Identify which cell holds the provided text, then report its [x, y] central coordinate. 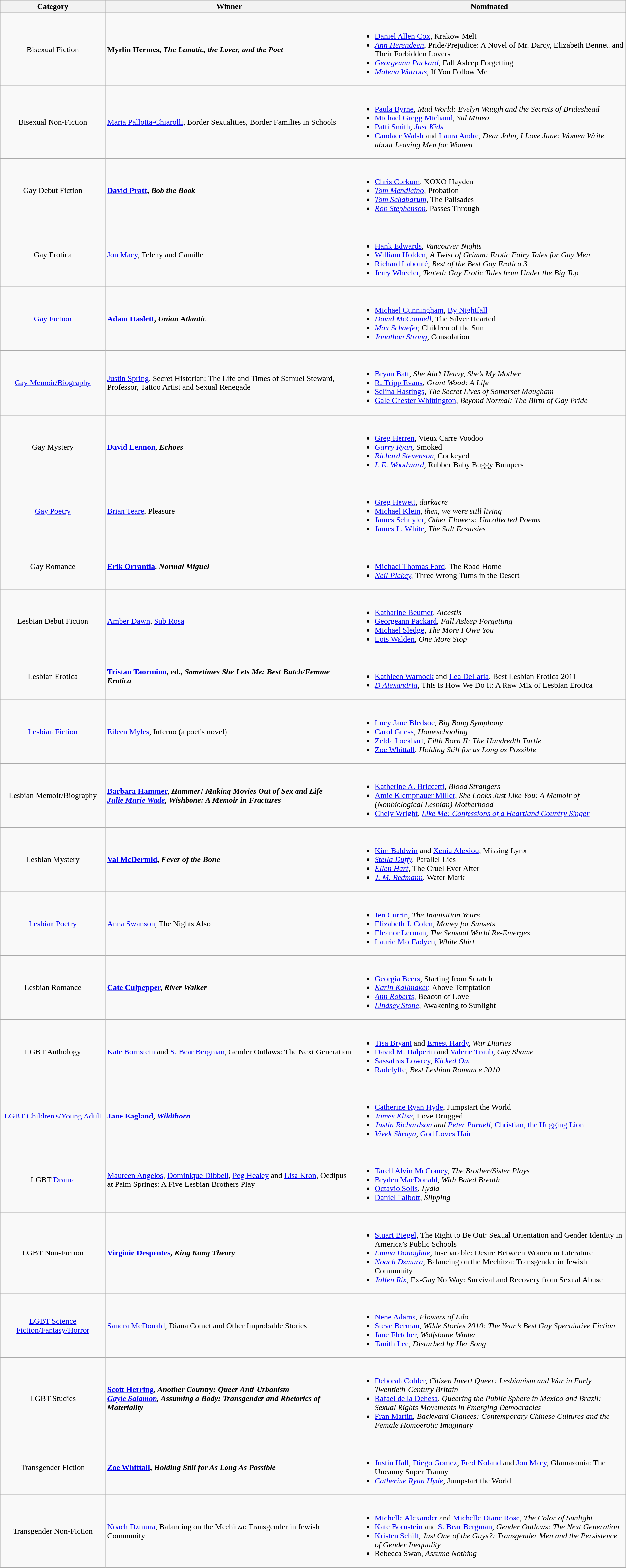
Lesbian Memoir/Biography [53, 796]
LGBT Non-Fiction [53, 1253]
Winner [229, 7]
Val McDermid, Fever of the Bone [229, 860]
Kate Bornstein and S. Bear Bergman, Gender Outlaws: The Next Generation [229, 1052]
Maureen Angelos, Dominique Dibbell, Peg Healey and Lisa Kron, Oedipus at Palm Springs: A Five Lesbian Brothers Play [229, 1180]
Michael Thomas Ford, The Road HomeNeil Plakcy, Three Wrong Turns in the Desert [489, 566]
Bisexual Fiction [53, 50]
Anna Swanson, The Nights Also [229, 924]
Greg Herren, Vieux Carre VoodooGarry Ryan, SmokedRichard Stevenson, CockeyedI. E. Woodward, Rubber Baby Buggy Bumpers [489, 447]
Gay Fiction [53, 319]
Amber Dawn, Sub Rosa [229, 621]
Scott Herring, Another Country: Queer Anti-Urbanism Gayle Salamon, Assuming a Body: Transgender and Rhetorics of Materiality [229, 1399]
LGBT Science Fiction/Fantasy/Horror [53, 1326]
Erik Orrantia, Normal Miguel [229, 566]
Justin Spring, Secret Historian: The Life and Times of Samuel Steward, Professor, Tattoo Artist and Sexual Renegade [229, 383]
David Pratt, Bob the Book [229, 191]
Adam Haslett, Union Atlantic [229, 319]
Category [53, 7]
Myrlin Hermes, The Lunatic, the Lover, and the Poet [229, 50]
LGBT Drama [53, 1180]
Bisexual Non-Fiction [53, 122]
Tristan Taormino, ed., Sometimes She Lets Me: Best Butch/Femme Erotica [229, 676]
Lesbian Mystery [53, 860]
Eileen Myles, Inferno (a poet's novel) [229, 732]
Greg Hewett, darkacreMichael Klein, then, we were still livingJames Schuyler, Other Flowers: Uncollected PoemsJames L. White, The Salt Ecstasies [489, 511]
Lesbian Fiction [53, 732]
Gay Poetry [53, 511]
Lesbian Erotica [53, 676]
Gay Debut Fiction [53, 191]
LGBT Studies [53, 1399]
Noach Dzmura, Balancing on the Mechitza: Transgender in Jewish Community [229, 1531]
Transgender Non-Fiction [53, 1531]
Katharine Beutner, AlcestisGeorgeann Packard, Fall Asleep ForgettingMichael Sledge, The More I Owe YouLois Walden, One More Stop [489, 621]
Jane Eagland, Wildthorn [229, 1116]
Barbara Hammer, Hammer! Making Movies Out of Sex and Life Julie Marie Wade, Wishbone: A Memoir in Fractures [229, 796]
Nominated [489, 7]
Gay Erotica [53, 255]
Lesbian Debut Fiction [53, 621]
Jen Currin, The Inquisition YoursElizabeth J. Colen, Money for SunsetsEleanor Lerman, The Sensual World Re-EmergesLaurie MacFadyen, White Shirt [489, 924]
Gay Mystery [53, 447]
Cate Culpepper, River Walker [229, 988]
Chris Corkum, XOXO HaydenTom Mendicino, ProbationTom Schabarum, The PalisadesRob Stephenson, Passes Through [489, 191]
Lesbian Romance [53, 988]
Jon Macy, Teleny and Camille [229, 255]
Kathleen Warnock and Lea DeLaria, Best Lesbian Erotica 2011D Alexandria, This Is How We Do It: A Raw Mix of Lesbian Erotica [489, 676]
LGBT Anthology [53, 1052]
Maria Pallotta-Chiarolli, Border Sexualities, Border Families in Schools [229, 122]
Virginie Despentes, King Kong Theory [229, 1253]
Transgender Fiction [53, 1467]
David Lennon, Echoes [229, 447]
Kim Baldwin and Xenia Alexiou, Missing LynxStella Duffy, Parallel LiesEllen Hart, The Cruel Ever AfterJ. M. Redmann, Water Mark [489, 860]
Gay Memoir/Biography [53, 383]
Lesbian Poetry [53, 924]
Georgia Beers, Starting from ScratchKarin Kallmaker, Above TemptationAnn Roberts, Beacon of LoveLindsey Stone, Awakening to Sunlight [489, 988]
Brian Teare, Pleasure [229, 511]
Tarell Alvin McCraney, The Brother/Sister PlaysBryden MacDonald, With Bated BreathOctavio Solis, LydiaDaniel Talbott, Slipping [489, 1180]
Gay Romance [53, 566]
Michael Cunningham, By NightfallDavid McConnell, The Silver HeartedMax Schaefer, Children of the SunJonathan Strong, Consolation [489, 319]
Sandra McDonald, Diana Comet and Other Improbable Stories [229, 1326]
Zoe Whittall, Holding Still for As Long As Possible [229, 1467]
LGBT Children's/Young Adult [53, 1116]
Justin Hall, Diego Gomez, Fred Noland and Jon Macy, Glamazonia: The Uncanny Super TrannyCatherine Ryan Hyde, Jumpstart the World [489, 1467]
